Find where the given text appears and provide that cell's center as [x, y] coordinate. 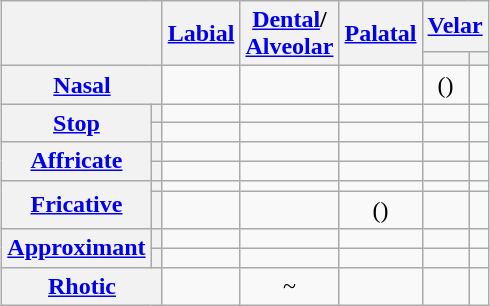
Approximant [76, 248]
Nasal [82, 85]
Palatal [380, 34]
Rhotic [82, 286]
Velar [455, 26]
Affricate [76, 161]
~ [290, 286]
Stop [76, 123]
Dental/Alveolar [290, 34]
Fricative [76, 204]
Labial [201, 34]
